From the cell containing the given text, extract its center point as (x, y) coordinate. 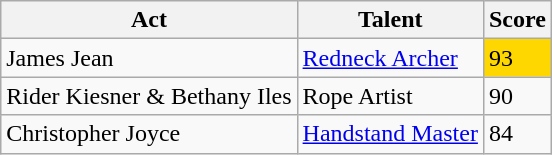
Score (517, 20)
Act (149, 20)
Christopher Joyce (149, 134)
84 (517, 134)
90 (517, 96)
Redneck Archer (390, 58)
James Jean (149, 58)
Handstand Master (390, 134)
Rope Artist (390, 96)
93 (517, 58)
Talent (390, 20)
Rider Kiesner & Bethany Iles (149, 96)
